Extract the (X, Y) coordinate from the center of the cell holding the provided text.  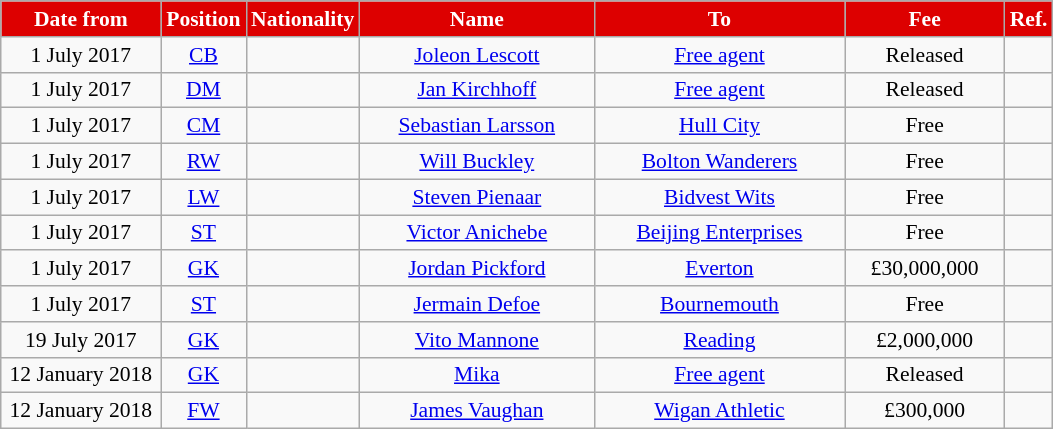
CM (204, 126)
RW (204, 162)
Reading (719, 340)
Fee (925, 19)
£300,000 (925, 411)
Ref. (1029, 19)
Bolton Wanderers (719, 162)
£2,000,000 (925, 340)
Sebastian Larsson (476, 126)
LW (204, 197)
Beijing Enterprises (719, 233)
Jordan Pickford (476, 269)
Joleon Lescott (476, 55)
£30,000,000 (925, 269)
Hull City (719, 126)
Jan Kirchhoff (476, 90)
CB (204, 55)
Date from (81, 19)
Bidvest Wits (719, 197)
Jermain Defoe (476, 304)
19 July 2017 (81, 340)
To (719, 19)
FW (204, 411)
Will Buckley (476, 162)
Bournemouth (719, 304)
James Vaughan (476, 411)
Steven Pienaar (476, 197)
Vito Mannone (476, 340)
Victor Anichebe (476, 233)
Wigan Athletic (719, 411)
Everton (719, 269)
Mika (476, 375)
Nationality (302, 19)
Position (204, 19)
Name (476, 19)
DM (204, 90)
